For the text-containing cell, return its midpoint in [x, y] coordinate format. 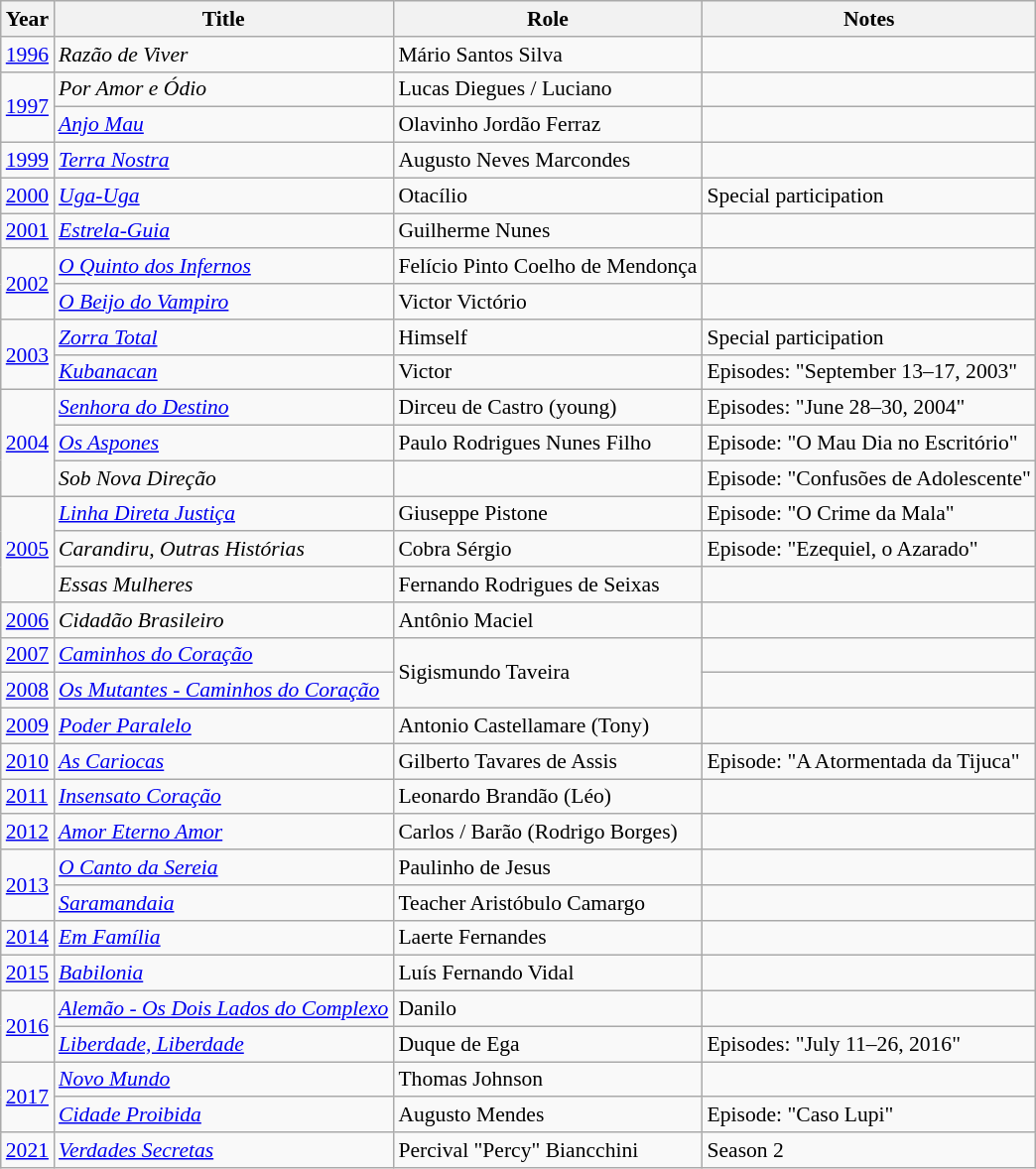
Razão de Viver [223, 55]
Terra Nostra [223, 161]
Percival "Percy" Biancchini [548, 1150]
Antônio Maciel [548, 620]
O Canto da Sereia [223, 867]
Episode: "Confusões de Adolescente" [868, 478]
As Cariocas [223, 761]
Episode: "O Crime da Mala" [868, 514]
1997 [28, 107]
Kubanacan [223, 372]
Episodes: "September 13–17, 2003" [868, 372]
Mário Santos Silva [548, 55]
Os Mutantes - Caminhos do Coração [223, 691]
2009 [28, 726]
Duque de Ega [548, 1044]
Novo Mundo [223, 1080]
Paulo Rodrigues Nunes Filho [548, 444]
Uga-Uga [223, 195]
Amor Eterno Amor [223, 833]
Senhora do Destino [223, 408]
2015 [28, 974]
Alemão - Os Dois Lados do Complexo [223, 1009]
2016 [28, 1026]
2003 [28, 355]
2000 [28, 195]
Caminhos do Coração [223, 655]
Por Amor e Ódio [223, 89]
Augusto Neves Marcondes [548, 161]
2011 [28, 797]
Sob Nova Direção [223, 478]
2021 [28, 1150]
Luís Fernando Vidal [548, 974]
Year [28, 19]
Insensato Coração [223, 797]
Title [223, 19]
Liberdade, Liberdade [223, 1044]
2014 [28, 938]
O Beijo do Vampiro [223, 302]
Felício Pinto Coelho de Mendonça [548, 267]
Anjo Mau [223, 125]
Himself [548, 337]
Episode: "O Mau Dia no Escritório" [868, 444]
2004 [28, 443]
Episode: "Caso Lupi" [868, 1115]
Carlos / Barão (Rodrigo Borges) [548, 833]
Notes [868, 19]
Laerte Fernandes [548, 938]
2012 [28, 833]
Victor Victório [548, 302]
Zorra Total [223, 337]
2006 [28, 620]
Antonio Castellamare (Tony) [548, 726]
Episode: "Ezequiel, o Azarado" [868, 550]
Season 2 [868, 1150]
Danilo [548, 1009]
Thomas Johnson [548, 1080]
2017 [28, 1098]
Paulinho de Jesus [548, 867]
Essas Mulheres [223, 584]
Sigismundo Taveira [548, 673]
Guilherme Nunes [548, 231]
Otacílio [548, 195]
Role [548, 19]
Victor [548, 372]
2002 [28, 284]
Dirceu de Castro (young) [548, 408]
Episodes: "June 28–30, 2004" [868, 408]
2008 [28, 691]
Poder Paralelo [223, 726]
2013 [28, 885]
Leonardo Brandão (Léo) [548, 797]
2001 [28, 231]
Gilberto Tavares de Assis [548, 761]
1996 [28, 55]
Cidadão Brasileiro [223, 620]
Em Família [223, 938]
Cidade Proibida [223, 1115]
Episode: "A Atormentada da Tijuca" [868, 761]
2005 [28, 550]
Babilonia [223, 974]
2010 [28, 761]
2007 [28, 655]
Fernando Rodrigues de Seixas [548, 584]
Augusto Mendes [548, 1115]
Carandiru, Outras Histórias [223, 550]
Lucas Diegues / Luciano [548, 89]
Linha Direta Justiça [223, 514]
Giuseppe Pistone [548, 514]
Estrela-Guia [223, 231]
Verdades Secretas [223, 1150]
Cobra Sérgio [548, 550]
1999 [28, 161]
Teacher Aristóbulo Camargo [548, 903]
Saramandaia [223, 903]
O Quinto dos Infernos [223, 267]
Os Aspones [223, 444]
Olavinho Jordão Ferraz [548, 125]
Episodes: "July 11–26, 2016" [868, 1044]
